Identify which cell holds the provided text, then report its (x, y) central coordinate. 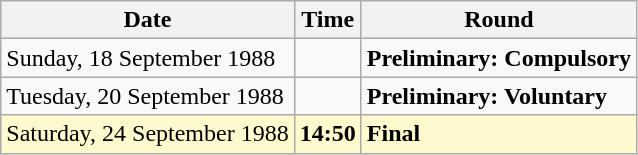
Tuesday, 20 September 1988 (148, 96)
14:50 (328, 134)
Saturday, 24 September 1988 (148, 134)
Time (328, 20)
Date (148, 20)
Preliminary: Compulsory (498, 58)
Final (498, 134)
Sunday, 18 September 1988 (148, 58)
Round (498, 20)
Preliminary: Voluntary (498, 96)
